Pinpoint the cell where the given text exists, returning its (x, y) midpoint coordinate. 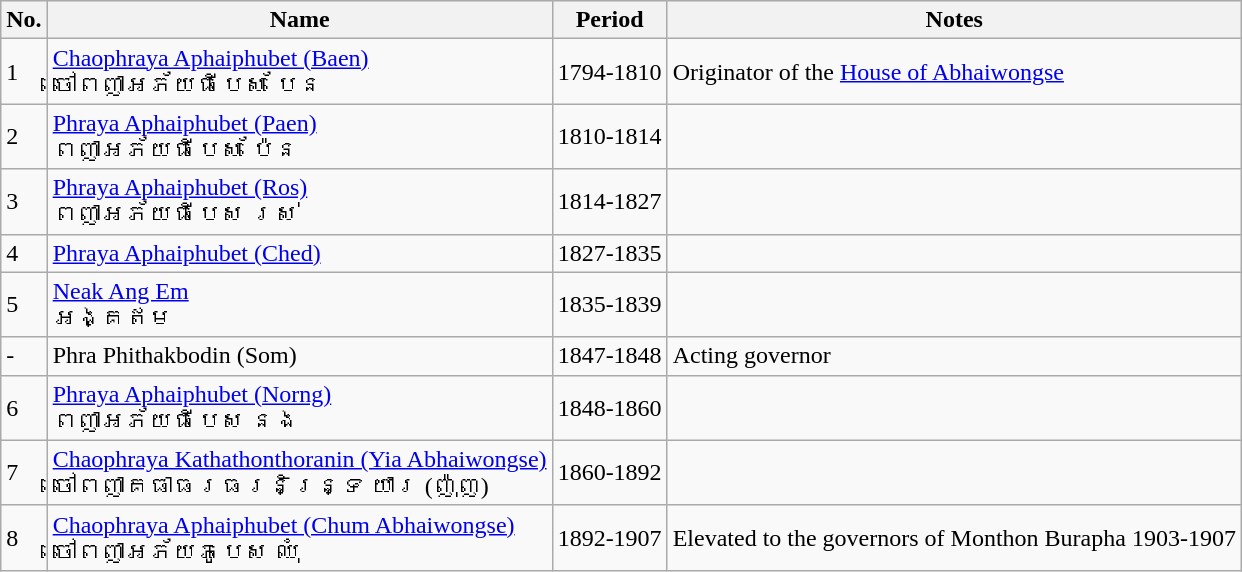
Phraya Aphaiphubet (Norng) ពញាអភ័យធីបេស នង (300, 408)
8 (24, 538)
Chaophraya Aphaiphubet (Chum Abhaiwongse) ចៅពញាអភ័យភូបេស ឈុំ (300, 538)
1848-1860 (610, 408)
1847-1848 (610, 356)
7 (24, 472)
1835-1839 (610, 304)
Notes (954, 20)
3 (24, 202)
1814-1827 (610, 202)
6 (24, 408)
2 (24, 136)
1827-1835 (610, 253)
Originator of the House of Abhaiwongse (954, 72)
Phraya Aphaiphubet (Ched) (300, 253)
- (24, 356)
Phraya Aphaiphubet (Ros) ពញាអភ័យធីបេស រស់ (300, 202)
4 (24, 253)
1860-1892 (610, 472)
1892-1907 (610, 538)
1810-1814 (610, 136)
5 (24, 304)
1794-1810 (610, 72)
Elevated to the governors of Monthon Burapha 1903-1907 (954, 538)
1 (24, 72)
Chaophraya Kathathonthoranin (Yia Abhaiwongse) ចៅពញាគធាធរធរនិន្ទ្រ យារ (ញ៉ុញ) (300, 472)
No. (24, 20)
Acting governor (954, 356)
Chaophraya Aphaiphubet (Baen)ចៅពញាអភ័យធីបេស បែន (300, 72)
Neak Ang Emអង្គឥម (300, 304)
Phraya Aphaiphubet (Paen) ពញាអភ័យធីបេស ប៉ែន (300, 136)
Phra Phithakbodin (Som) (300, 356)
Name (300, 20)
Period (610, 20)
